Return (x, y) of the center of cell containing provided text 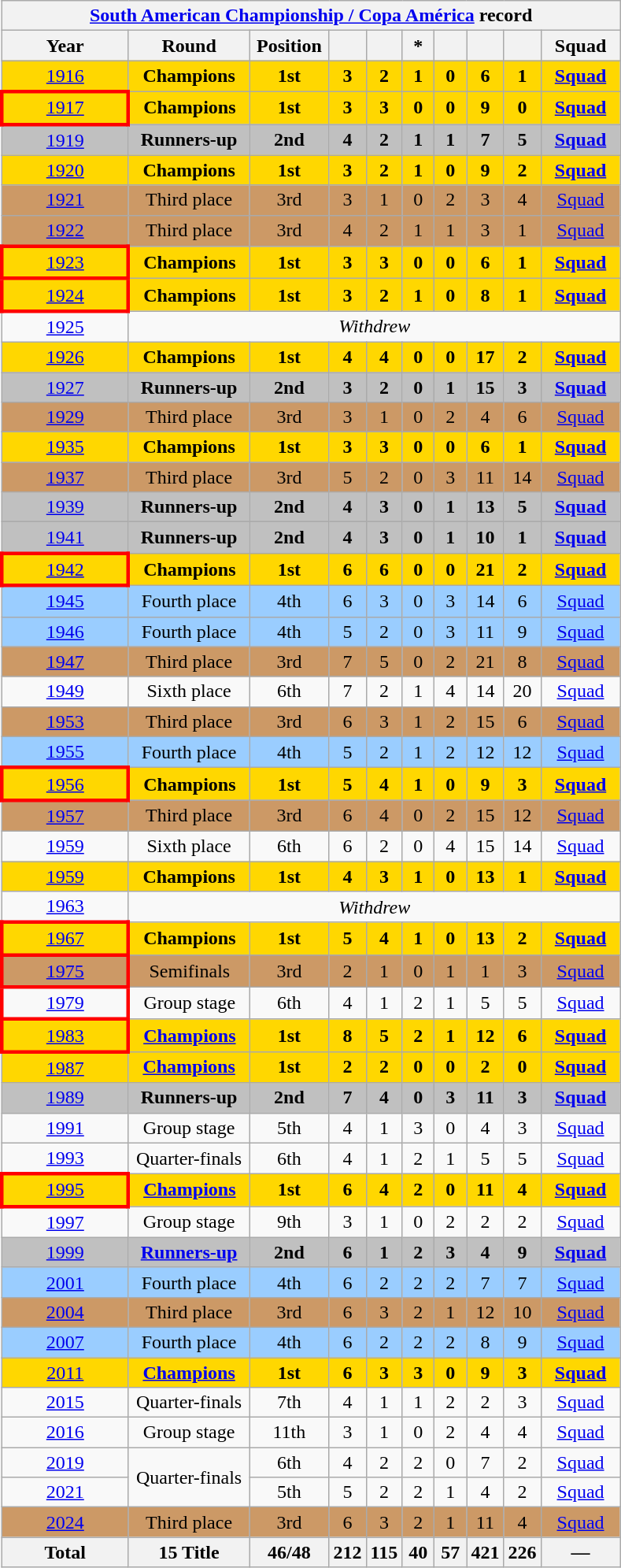
* (419, 46)
1991 (65, 1128)
1925 (65, 327)
1926 (65, 357)
46/48 (290, 1552)
1953 (65, 721)
1924 (65, 295)
1949 (65, 691)
South American Championship / Copa América record (311, 16)
1947 (65, 662)
2021 (65, 1492)
1983 (65, 1035)
1945 (65, 601)
15 Title (189, 1552)
40 (419, 1552)
226 (523, 1552)
57 (450, 1552)
2001 (65, 1282)
1987 (65, 1067)
1989 (65, 1098)
2007 (65, 1342)
1999 (65, 1252)
1939 (65, 507)
Position (290, 46)
— (581, 1552)
1935 (65, 447)
9th (290, 1222)
1942 (65, 569)
2011 (65, 1373)
115 (384, 1552)
421 (485, 1552)
1916 (65, 76)
7th (290, 1403)
1941 (65, 538)
1993 (65, 1158)
1922 (65, 231)
Total (65, 1552)
1920 (65, 170)
1979 (65, 1003)
1963 (65, 907)
Semifinals (189, 970)
11th (290, 1433)
1937 (65, 477)
1956 (65, 784)
1917 (65, 107)
20 (523, 691)
1955 (65, 752)
17 (485, 357)
2015 (65, 1403)
1975 (65, 970)
2019 (65, 1462)
1946 (65, 632)
Round (189, 46)
1995 (65, 1191)
1921 (65, 200)
Year (65, 46)
2004 (65, 1312)
1997 (65, 1222)
2016 (65, 1433)
212 (348, 1552)
1923 (65, 263)
2024 (65, 1522)
1927 (65, 387)
1929 (65, 417)
1919 (65, 140)
1957 (65, 816)
1967 (65, 939)
